Output the (x, y) coordinate of the center of the cell containing the given text.  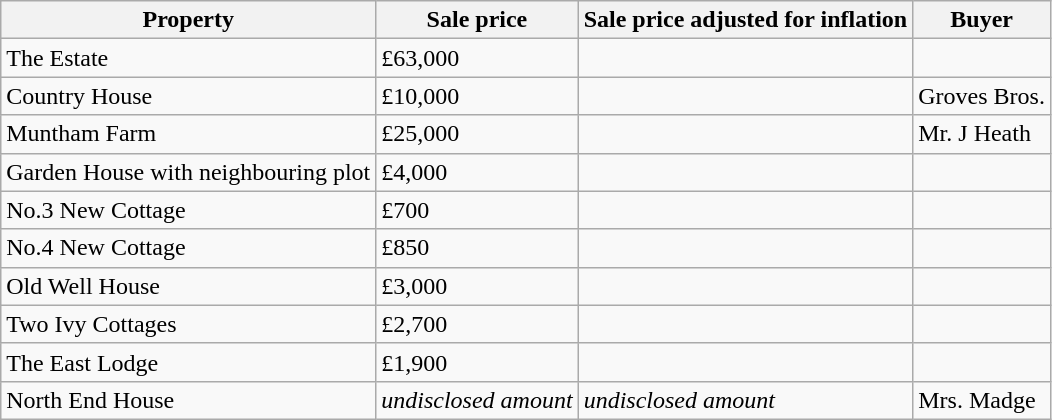
Garden House with neighbouring plot (188, 172)
£4,000 (477, 172)
Muntham Farm (188, 134)
Mrs. Madge (982, 400)
The Estate (188, 58)
Mr. J Heath (982, 134)
£1,900 (477, 362)
No.3 New Cottage (188, 210)
Sale price adjusted for inflation (746, 20)
North End House (188, 400)
Property (188, 20)
£700 (477, 210)
£3,000 (477, 286)
Sale price (477, 20)
£850 (477, 248)
Groves Bros. (982, 96)
Two Ivy Cottages (188, 324)
Country House (188, 96)
Old Well House (188, 286)
The East Lodge (188, 362)
£10,000 (477, 96)
£25,000 (477, 134)
£63,000 (477, 58)
£2,700 (477, 324)
Buyer (982, 20)
No.4 New Cottage (188, 248)
